Return (X, Y) of the center of cell containing provided text 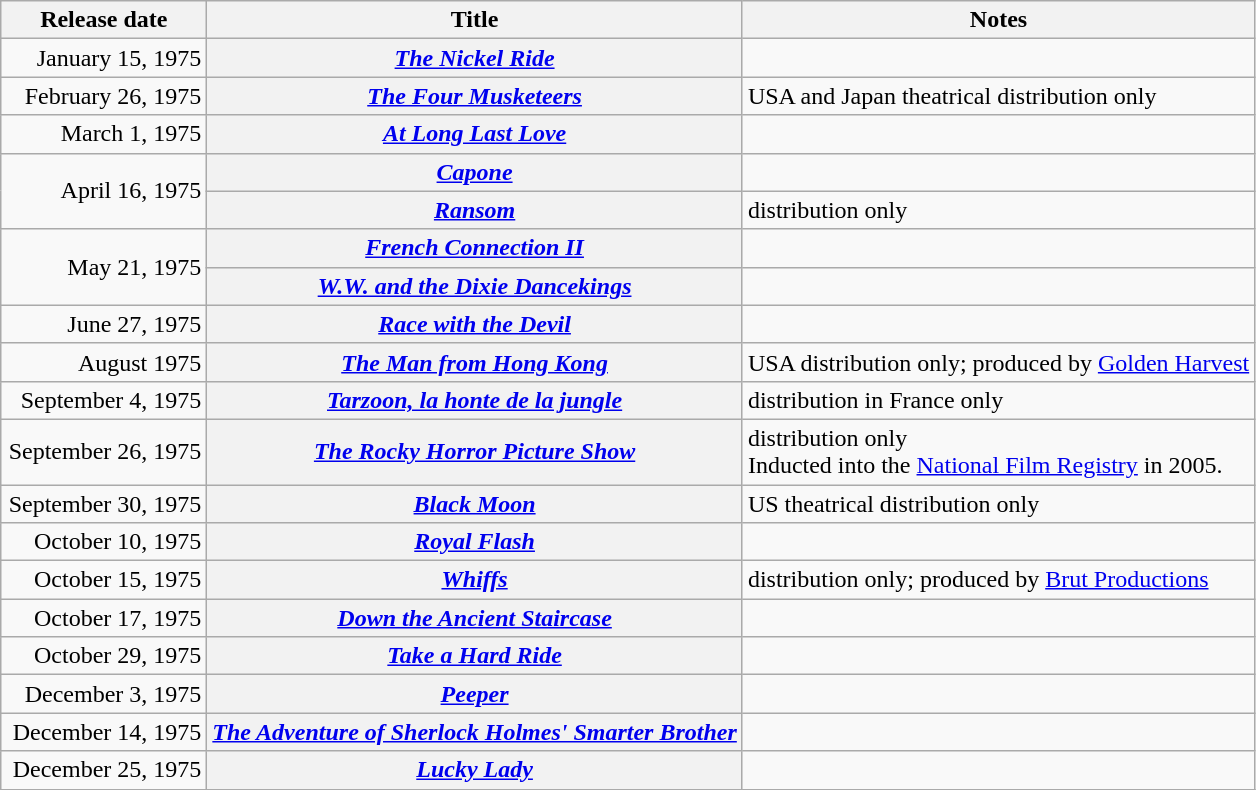
distribution in France only (998, 400)
April 16, 1975 (104, 191)
Royal Flash (475, 542)
distribution only; produced by Brut Productions (998, 580)
December 14, 1975 (104, 732)
October 29, 1975 (104, 656)
The Adventure of Sherlock Holmes' Smarter Brother (475, 732)
September 4, 1975 (104, 400)
June 27, 1975 (104, 324)
Capone (475, 172)
Lucky Lady (475, 770)
distribution onlyInducted into the National Film Registry in 2005. (998, 452)
December 25, 1975 (104, 770)
French Connection II (475, 248)
USA distribution only; produced by Golden Harvest (998, 362)
The Nickel Ride (475, 58)
August 1975 (104, 362)
distribution only (998, 210)
Title (475, 20)
Tarzoon, la honte de la jungle (475, 400)
Ransom (475, 210)
September 26, 1975 (104, 452)
Notes (998, 20)
September 30, 1975 (104, 503)
US theatrical distribution only (998, 503)
The Four Musketeers (475, 96)
Peeper (475, 694)
Race with the Devil (475, 324)
January 15, 1975 (104, 58)
Release date (104, 20)
Black Moon (475, 503)
W.W. and the Dixie Dancekings (475, 286)
Down the Ancient Staircase (475, 618)
March 1, 1975 (104, 134)
Take a Hard Ride (475, 656)
October 15, 1975 (104, 580)
December 3, 1975 (104, 694)
Whiffs (475, 580)
May 21, 1975 (104, 267)
The Man from Hong Kong (475, 362)
October 10, 1975 (104, 542)
February 26, 1975 (104, 96)
USA and Japan theatrical distribution only (998, 96)
The Rocky Horror Picture Show (475, 452)
At Long Last Love (475, 134)
October 17, 1975 (104, 618)
